Find where the given text appears and provide that cell's center as (X, Y) coordinate. 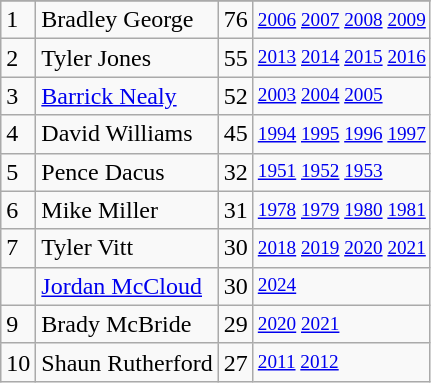
32 (236, 172)
Mike Miller (127, 210)
27 (236, 362)
3 (18, 96)
Shaun Rutherford (127, 362)
Bradley George (127, 20)
2006 2007 2008 2009 (342, 20)
76 (236, 20)
29 (236, 324)
2013 2014 2015 2016 (342, 58)
2 (18, 58)
1978 1979 1980 1981 (342, 210)
Brady McBride (127, 324)
4 (18, 134)
6 (18, 210)
Barrick Nealy (127, 96)
9 (18, 324)
5 (18, 172)
2018 2019 2020 2021 (342, 248)
Jordan McCloud (127, 286)
David Williams (127, 134)
Tyler Vitt (127, 248)
2011 2012 (342, 362)
7 (18, 248)
2024 (342, 286)
2003 2004 2005 (342, 96)
10 (18, 362)
Pence Dacus (127, 172)
52 (236, 96)
2020 2021 (342, 324)
31 (236, 210)
Tyler Jones (127, 58)
1951 1952 1953 (342, 172)
1 (18, 20)
55 (236, 58)
1994 1995 1996 1997 (342, 134)
45 (236, 134)
